Output the (X, Y) coordinate of the center of the cell containing the given text.  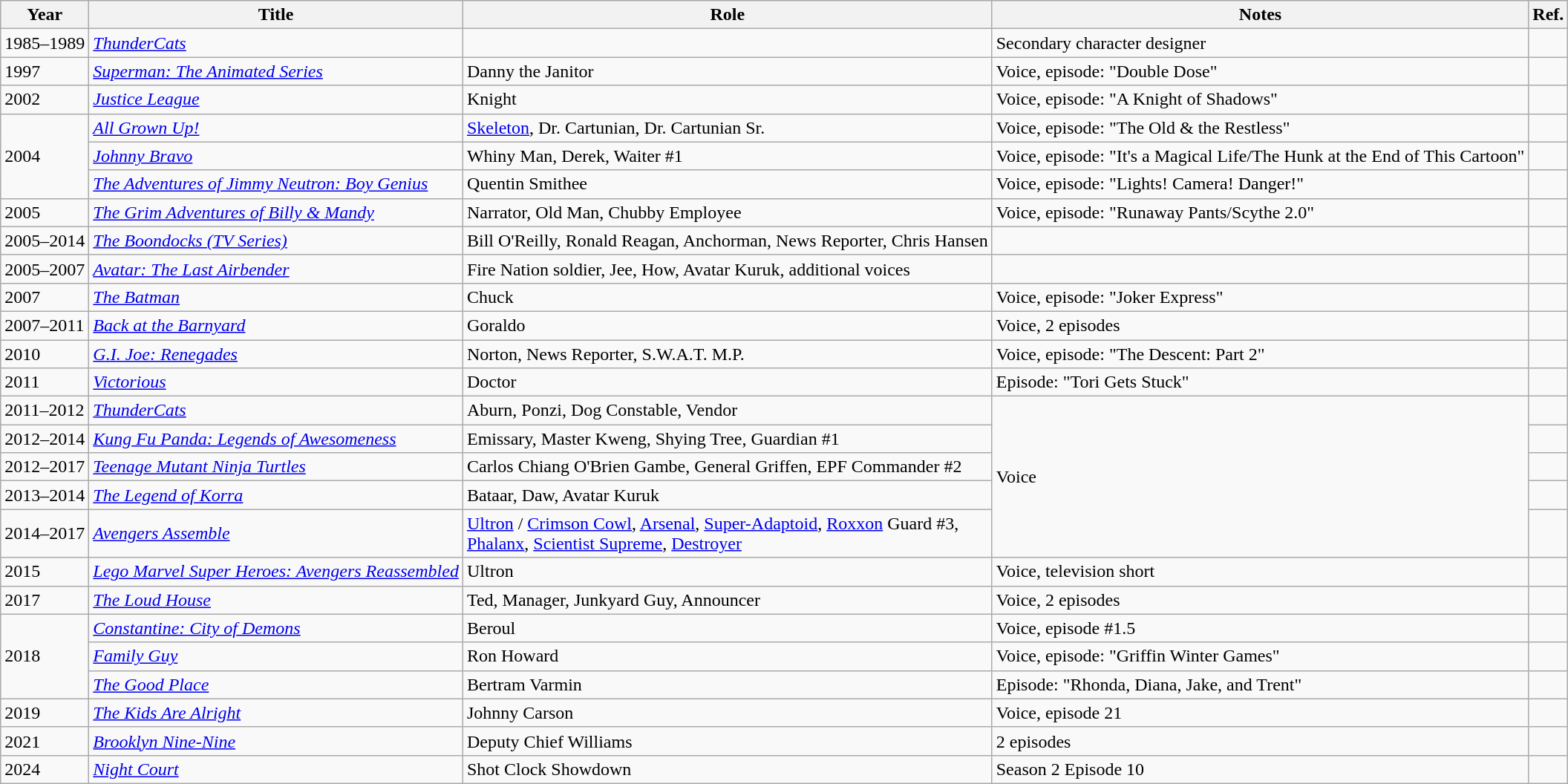
2015 (45, 572)
Whiny Man, Derek, Waiter #1 (728, 156)
Johnny Carson (728, 713)
2012–2017 (45, 467)
All Grown Up! (276, 128)
Victorious (276, 382)
2005–2014 (45, 241)
Deputy Chief Williams (728, 741)
The Adventures of Jimmy Neutron: Boy Genius (276, 184)
Ultron (728, 572)
Beroul (728, 628)
Role (728, 15)
1985–1989 (45, 43)
Title (276, 15)
Carlos Chiang O'Brien Gambe, General Griffen, EPF Commander #2 (728, 467)
2018 (45, 656)
Voice (1261, 477)
Constantine: City of Demons (276, 628)
Ultron / Crimson Cowl, Arsenal, Super-Adaptoid, Roxxon Guard #3,Phalanx, Scientist Supreme, Destroyer (728, 533)
Voice, episode 21 (1261, 713)
Ref. (1549, 15)
2005 (45, 212)
Voice, episode: "The Old & the Restless" (1261, 128)
2014–2017 (45, 533)
Teenage Mutant Ninja Turtles (276, 467)
Norton, News Reporter, S.W.A.T. M.P. (728, 354)
Year (45, 15)
Bill O'Reilly, Ronald Reagan, Anchorman, News Reporter, Chris Hansen (728, 241)
Episode: "Rhonda, Diana, Jake, and Trent" (1261, 685)
The Batman (276, 297)
The Boondocks (TV Series) (276, 241)
2005–2007 (45, 269)
Family Guy (276, 656)
Superman: The Animated Series (276, 71)
G.I. Joe: Renegades (276, 354)
Voice, episode: "A Knight of Shadows" (1261, 99)
Skeleton, Dr. Cartunian, Dr. Cartunian Sr. (728, 128)
2017 (45, 600)
Goraldo (728, 325)
2010 (45, 354)
2004 (45, 156)
Voice, episode: "It's a Magical Life/The Hunk at the End of This Cartoon" (1261, 156)
Episode: "Tori Gets Stuck" (1261, 382)
2007–2011 (45, 325)
Doctor (728, 382)
Voice, episode: "Runaway Pants/Scythe 2.0" (1261, 212)
Night Court (276, 769)
Voice, television short (1261, 572)
Fire Nation soldier, Jee, How, Avatar Kuruk, additional voices (728, 269)
The Good Place (276, 685)
Bataar, Daw, Avatar Kuruk (728, 495)
Back at the Barnyard (276, 325)
Justice League (276, 99)
Lego Marvel Super Heroes: Avengers Reassembled (276, 572)
The Grim Adventures of Billy & Mandy (276, 212)
Voice, episode: "Double Dose" (1261, 71)
Voice, episode #1.5 (1261, 628)
Ron Howard (728, 656)
Avengers Assemble (276, 533)
1997 (45, 71)
Secondary character designer (1261, 43)
Danny the Janitor (728, 71)
2007 (45, 297)
Chuck (728, 297)
2012–2014 (45, 439)
2024 (45, 769)
The Legend of Korra (276, 495)
Season 2 Episode 10 (1261, 769)
2002 (45, 99)
2013–2014 (45, 495)
Brooklyn Nine-Nine (276, 741)
Narrator, Old Man, Chubby Employee (728, 212)
Kung Fu Panda: Legends of Awesomeness (276, 439)
2011 (45, 382)
Ted, Manager, Junkyard Guy, Announcer (728, 600)
Avatar: The Last Airbender (276, 269)
2021 (45, 741)
Emissary, Master Kweng, Shying Tree, Guardian #1 (728, 439)
Notes (1261, 15)
Bertram Varmin (728, 685)
Voice, episode: "Griffin Winter Games" (1261, 656)
2019 (45, 713)
2 episodes (1261, 741)
Quentin Smithee (728, 184)
2011–2012 (45, 411)
Shot Clock Showdown (728, 769)
Johnny Bravo (276, 156)
Aburn, Ponzi, Dog Constable, Vendor (728, 411)
The Kids Are Alright (276, 713)
The Loud House (276, 600)
Voice, episode: "The Descent: Part 2" (1261, 354)
Knight (728, 99)
Voice, episode: "Lights! Camera! Danger!" (1261, 184)
Voice, episode: "Joker Express" (1261, 297)
